Search for the cell housing the specified text and yield its [X, Y] center coordinate. 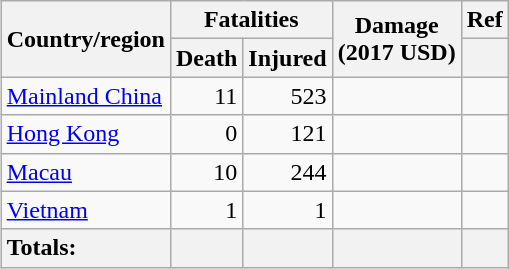
Fatalities [251, 20]
Macau [86, 172]
Death [206, 58]
Vietnam [86, 210]
11 [206, 96]
Mainland China [86, 96]
Country/region [86, 39]
Damage(2017 USD) [396, 39]
Injured [288, 58]
523 [288, 96]
Ref [484, 20]
0 [206, 134]
121 [288, 134]
Hong Kong [86, 134]
Totals: [86, 248]
10 [206, 172]
244 [288, 172]
